Scan for the cell matching the given text and deliver its [X, Y] coordinate at center. 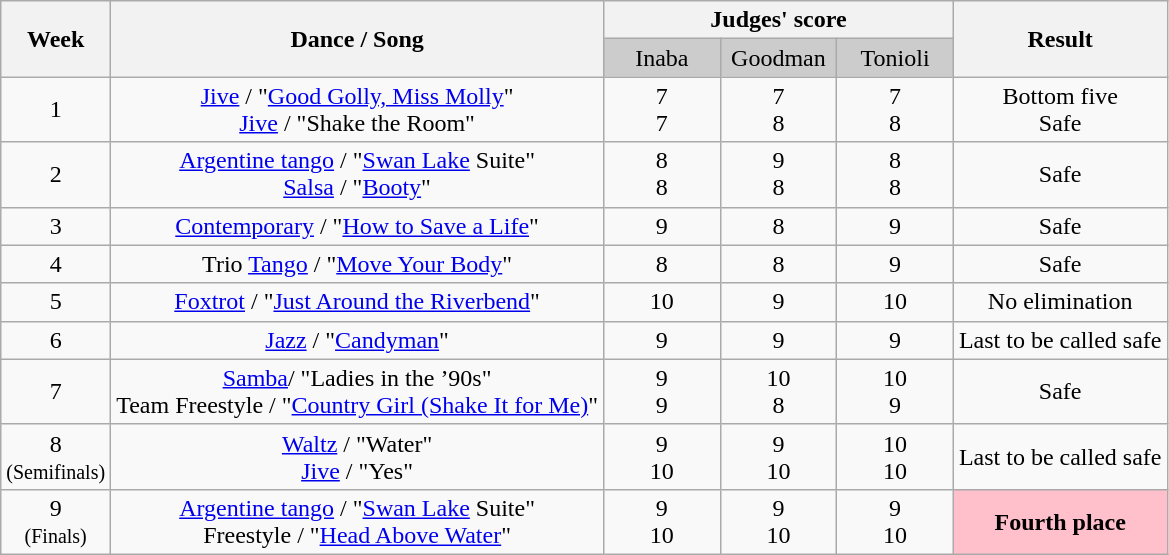
Fourth place [1060, 522]
7 [56, 392]
77 [662, 110]
6 [56, 340]
5 [56, 302]
Inaba [662, 58]
Goodman [778, 58]
Dance / Song [358, 39]
Samba/ "Ladies in the ’90s"Team Freestyle / "Country Girl (Shake It for Me)" [358, 392]
1 [56, 110]
1010 [896, 456]
Result [1060, 39]
Trio Tango / "Move Your Body" [358, 264]
8(Semifinals) [56, 456]
108 [778, 392]
Argentine tango / "Swan Lake Suite"Salsa / "Booty" [358, 174]
9(Finals) [56, 522]
Argentine tango / "Swan Lake Suite"Freestyle / "Head Above Water" [358, 522]
2 [56, 174]
3 [56, 226]
Contemporary / "How to Save a Life" [358, 226]
Tonioli [896, 58]
99 [662, 392]
109 [896, 392]
Waltz / "Water"Jive / "Yes" [358, 456]
98 [778, 174]
Bottom fiveSafe [1060, 110]
Foxtrot / "Just Around the Riverbend" [358, 302]
Jive / "Good Golly, Miss Molly"Jive / "Shake the Room" [358, 110]
No elimination [1060, 302]
4 [56, 264]
Judges' score [779, 20]
Jazz / "Candyman" [358, 340]
Week [56, 39]
